Determine the [x, y] coordinate at the center of the cell enclosing the given text.  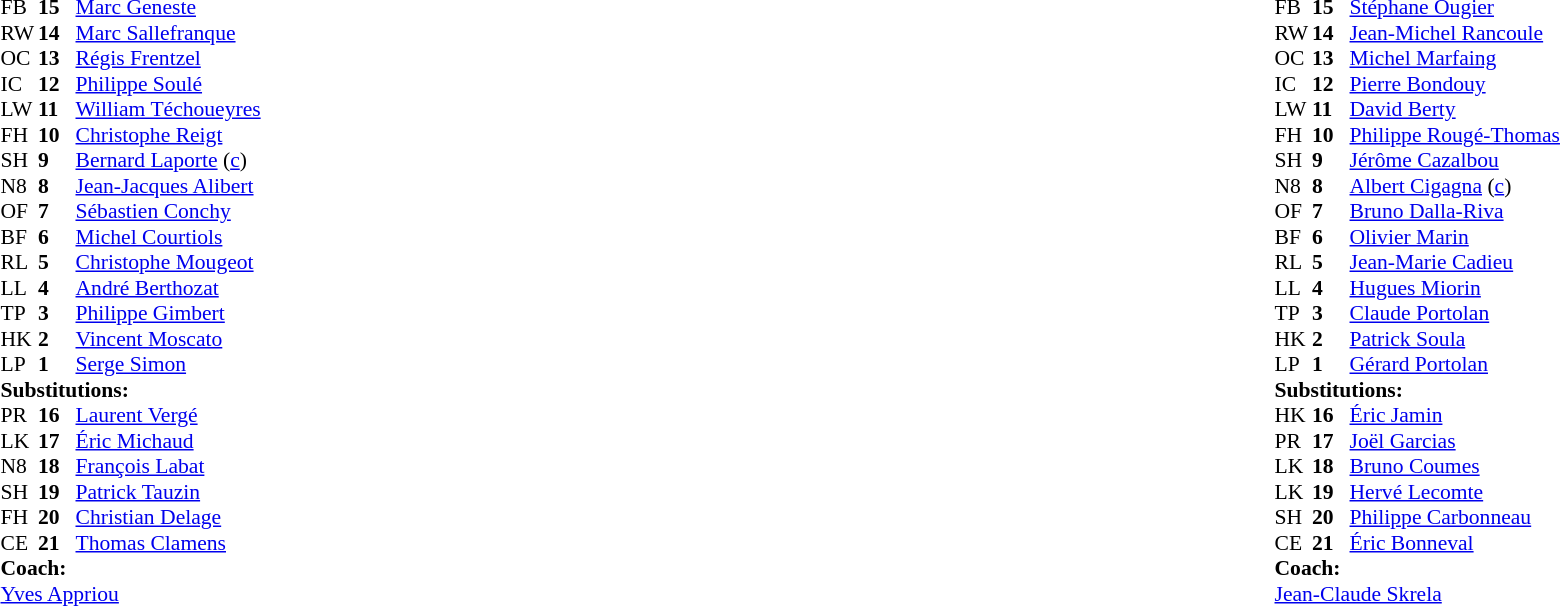
Hervé Lecomte [1455, 492]
Michel Marfaing [1455, 59]
Sébastien Conchy [168, 211]
Christophe Reigt [168, 135]
Thomas Clamens [168, 543]
Bruno Coumes [1455, 467]
Philippe Rougé-Thomas [1455, 135]
Marc Sallefranque [168, 33]
Albert Cigagna (c) [1455, 186]
Hugues Miorin [1455, 288]
Patrick Soula [1455, 339]
Olivier Marin [1455, 237]
Pierre Bondouy [1455, 84]
Vincent Moscato [168, 339]
Joël Garcias [1455, 441]
François Labat [168, 467]
Philippe Soulé [168, 84]
Philippe Gimbert [168, 313]
Claude Portolan [1455, 313]
Éric Jamin [1455, 415]
Serge Simon [168, 365]
David Berty [1455, 109]
Régis Frentzel [168, 59]
Michel Courtiols [168, 237]
Christian Delage [168, 517]
Bruno Dalla-Riva [1455, 211]
Jean-Michel Rancoule [1455, 33]
Philippe Carbonneau [1455, 517]
Jean-Jacques Alibert [168, 186]
William Téchoueyres [168, 109]
Éric Bonneval [1455, 543]
Patrick Tauzin [168, 492]
Jean-Marie Cadieu [1455, 263]
Jérôme Cazalbou [1455, 161]
Éric Michaud [168, 441]
Gérard Portolan [1455, 365]
Christophe Mougeot [168, 263]
André Berthozat [168, 288]
Bernard Laporte (c) [168, 161]
Laurent Vergé [168, 415]
